Pinpoint the cell where the given text exists, returning its [x, y] midpoint coordinate. 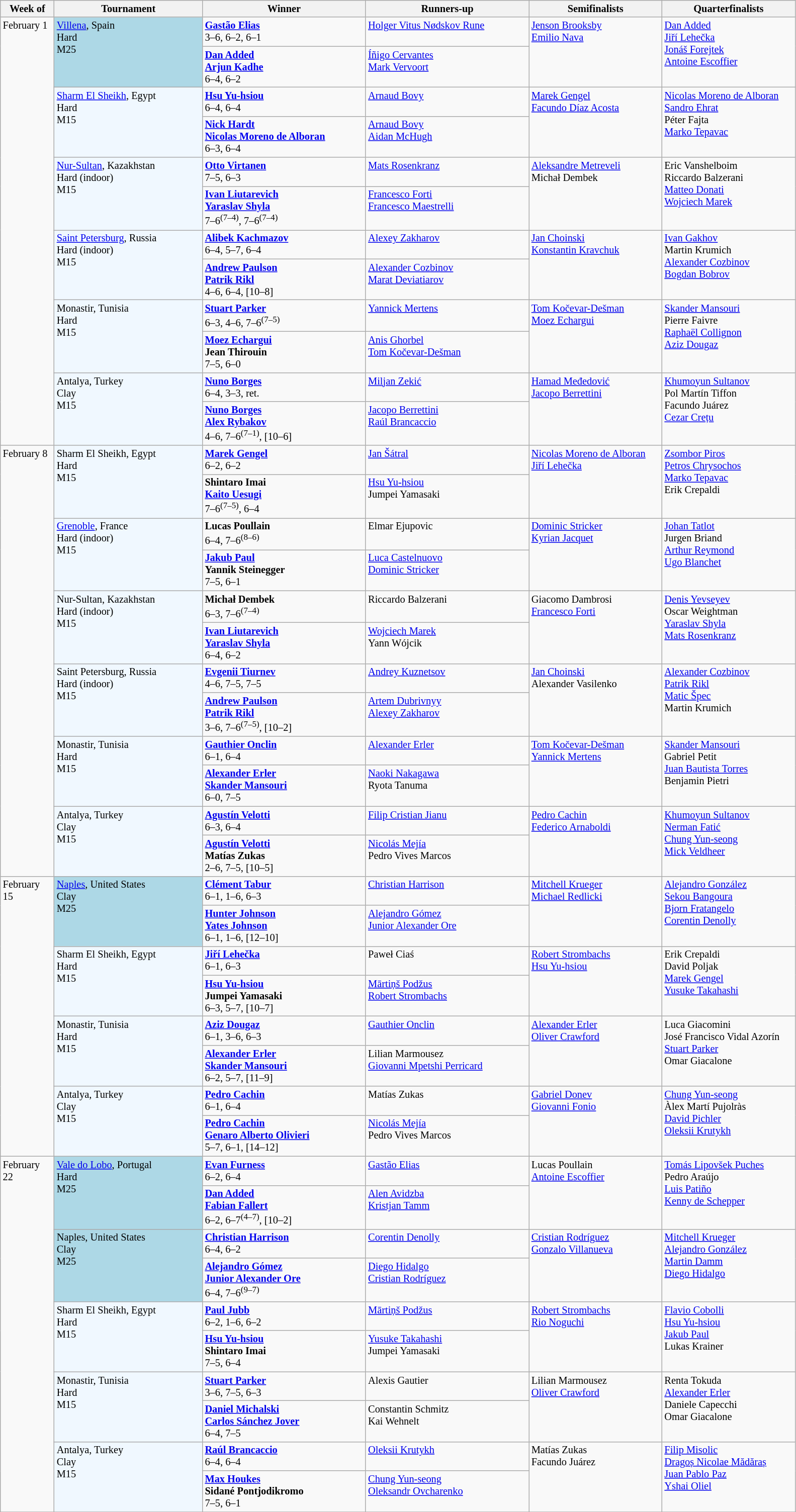
Stuart Parker 3–6, 7–5, 6–3 [285, 1386]
Nick Hardt Nicolas Moreno de Alboran 6–3, 6–4 [285, 137]
Alexander Erler Skander Mansouri 6–2, 5–7, [11–9] [285, 1066]
Pedro Cachin Genaro Alberto Olivieri 5–7, 6–1, [14–12] [285, 1136]
Alejandro González Sekou Bangoura Bjorn Fratangelo Corentin Denolly [729, 911]
Michał Dembek 6–3, 7–6(7–4) [285, 606]
Nicolas Moreno de Alboran Jiří Lehečka [595, 482]
Andrew Paulson Patrik Rikl 4–6, 6–4, [10–8] [285, 279]
Luca Castelnuovo Dominic Stricker [448, 570]
Hsu Yu-hsiou Shintaro Imai 7–5, 6–4 [285, 1351]
Alexey Zakharov [448, 244]
Lilian Marmousez Giovanni Mpetshi Perricard [448, 1066]
Corentin Denolly [448, 1244]
Villena, Spain Hard M25 [129, 52]
Lilian Marmousez Oliver Crawford [595, 1406]
Mārtiņš Podžus [448, 1316]
Yannick Mertens [448, 316]
Constantin Schmitz Kai Wehnelt [448, 1421]
Semifinalists [595, 9]
Andrew Paulson Patrik Rikl 3–6, 7–6(7–5), [10–2] [285, 714]
Paul Jubb 6–2, 1–6, 6–2 [285, 1316]
Alexander Erler Skander Mansouri 6–0, 7–5 [285, 786]
Mitchell Krueger Alejandro González Martin Damm Diego Hidalgo [729, 1266]
Chung Yun-seong Àlex Martí Pujolràs David Pichler Oleksii Krutykh [729, 1121]
Max Houkes Sidané Pontjodikromo 7–5, 6–1 [285, 1491]
Paweł Ciaś [448, 961]
Mārtiņš Podžus Robert Strombachs [448, 996]
Luca Giacomini José Francisco Vidal Azorín Stuart Parker Omar Giacalone [729, 1051]
Elmar Ejupovic [448, 534]
Naoki Nakagawa Ryota Tanuma [448, 786]
Anis Ghorbel Tom Kočevar-Dešman [448, 352]
Francesco Forti Francesco Maestrelli [448, 208]
Zsombor Piros Petros Chrysochos Marko Tepavac Erik Crepaldi [729, 482]
Andrey Kuznetsov [448, 678]
Alibek Kachmazov 6–4, 5–7, 6–4 [285, 244]
Arnaud Bovy Aidan McHugh [448, 137]
Alejandro Gómez Junior Alexander Ore 6–4, 7–6(9–7) [285, 1280]
Hamad Međedović Jacopo Berrettini [595, 409]
Jakub Paul Yannik Steinegger 7–5, 6–1 [285, 570]
Johan Tatlot Jurgen Briand Arthur Reymond Ugo Blanchet [729, 554]
Ivan Gakhov Martin Krumich Alexander Cozbinov Bogdan Bobrov [729, 264]
Daniel Michalski Carlos Sánchez Jover 6–4, 7–5 [285, 1421]
Marek Gengel Facundo Díaz Acosta [595, 122]
Gabriel Donev Giovanni Fonio [595, 1121]
Pedro Cachin Federico Arnaboldi [595, 841]
Otto Virtanen 7–5, 6–3 [285, 172]
Hunter Johnson Yates Johnson 6–1, 1–6, [12–10] [285, 925]
Artem Dubrivnyy Alexey Zakharov [448, 714]
Chung Yun-seong Oleksandr Ovcharenko [448, 1491]
Stuart Parker 6–3, 4–6, 7–6(7–5) [285, 316]
Tomás Lipovšek Puches Pedro Araújo Luis Patiño Kenny de Schepper [729, 1192]
Eric Vanshelboim Riccardo Balzerani Matteo Donati Wojciech Marek [729, 194]
Denis Yevseyev Oscar Weightman Yaraslav Shyla Mats Rosenkranz [729, 627]
Shintaro Imai Kaito Uesugi 7–6(7–5), 6–4 [285, 496]
Cristian Rodríguez Gonzalo Villanueva [595, 1266]
Ivan Liutarevich Yaraslav Shyla 7–6(7–4), 7–6(7–4) [285, 208]
Gastão Elias [448, 1171]
Lucas Poullain Antoine Escoffier [595, 1192]
Erik Crepaldi David Poljak Marek Gengel Yusuke Takahashi [729, 981]
Evgenii Tiurnev 4–6, 7–5, 7–5 [285, 678]
Nicolas Moreno de Alboran Sandro Ehrat Péter Fajta Marko Tepavac [729, 122]
Matías Zukas Facundo Juárez [595, 1477]
Christian Harrison 6–4, 6–2 [285, 1244]
Filip Misolic Dragoș Nicolae Mădăraș Juan Pablo Paz Yshai Oliel [729, 1477]
Tom Kočevar-Dešman Yannick Mertens [595, 771]
Moez Echargui Jean Thirouin 7–5, 6–0 [285, 352]
Agustín Velotti Matías Zukas 2–6, 7–5, [10–5] [285, 856]
Matías Zukas [448, 1101]
Lucas Poullain 6–4, 7–6(8–6) [285, 534]
Dan Added Jiří Lehečka Jonáš Forejtek Antoine Escoffier [729, 52]
Holger Vitus Nødskov Rune [448, 32]
Gauthier Onclin 6–1, 6–4 [285, 750]
Íñigo Cervantes Mark Vervoort [448, 67]
Winner [285, 9]
Jenson Brooksby Emilio Nava [595, 52]
Oleksii Krutykh [448, 1456]
Jiří Lehečka 6–1, 6–3 [285, 961]
Dan Added Fabian Fallert 6–2, 6–7(4–7), [10–2] [285, 1207]
Gastão Elias 3–6, 6–2, 6–1 [285, 32]
Skander Mansouri Gabriel Petit Juan Bautista Torres Benjamin Pietri [729, 771]
Christian Harrison [448, 891]
February 22 [27, 1334]
February 8 [27, 660]
Miljan Zekić [448, 387]
Robert Strombachs Rio Noguchi [595, 1336]
Raúl Brancaccio 6–4, 6–4 [285, 1456]
Riccardo Balzerani [448, 606]
Alexis Gautier [448, 1386]
Diego Hidalgo Cristian Rodríguez [448, 1280]
Arnaud Bovy [448, 102]
Jan Choinski Konstantin Kravchuk [595, 264]
Grenoble, France Hard (indoor) M15 [129, 554]
Pedro Cachin 6–1, 6–4 [285, 1101]
February 15 [27, 1016]
Ivan Liutarevich Yaraslav Shyla 6–4, 6–2 [285, 643]
Evan Furness 6–2, 6–4 [285, 1171]
Yusuke Takahashi Jumpei Yamasaki [448, 1351]
Robert Strombachs Hsu Yu-hsiou [595, 981]
Alen Avidzba Kristjan Tamm [448, 1207]
Mats Rosenkranz [448, 172]
Renta Tokuda Alexander Erler Daniele Capecchi Omar Giacalone [729, 1406]
Aziz Dougaz 6–1, 3–6, 6–3 [285, 1030]
Dan Added Arjun Kadhe 6–4, 6–2 [285, 67]
Filip Cristian Jianu [448, 821]
Mitchell Krueger Michael Redlicki [595, 911]
Giacomo Dambrosi Francesco Forti [595, 627]
Vale do Lobo, Portugal Hard M25 [129, 1192]
Nuno Borges 6–4, 3–3, ret. [285, 387]
Dominic Stricker Kyrian Jacquet [595, 554]
Jan Šátral [448, 460]
Tournament [129, 9]
Aleksandre Metreveli Michał Dembek [595, 194]
Hsu Yu-hsiou Jumpei Yamasaki 6–3, 5–7, [10–7] [285, 996]
Hsu Yu-hsiou 6–4, 6–4 [285, 102]
Alexander Cozbinov Marat Deviatiarov [448, 279]
Nuno Borges Alex Rybakov 4–6, 7–6(7–1), [10–6] [285, 423]
February 1 [27, 231]
Quarterfinalists [729, 9]
Clément Tabur 6–1, 1–6, 6–3 [285, 891]
Skander Mansouri Pierre Faivre Raphaël Collignon Aziz Dougaz [729, 337]
Alexander Erler [448, 750]
Hsu Yu-hsiou Jumpei Yamasaki [448, 496]
Agustín Velotti 6–3, 6–4 [285, 821]
Khumoyun Sultanov Pol Martín Tiffon Facundo Juárez Cezar Crețu [729, 409]
Week of [27, 9]
Jan Choinski Alexander Vasilenko [595, 700]
Alexander Cozbinov Patrik Rikl Matic Špec Martin Krumich [729, 700]
Khumoyun Sultanov Nerman Fatić Chung Yun-seong Mick Veldheer [729, 841]
Marek Gengel 6–2, 6–2 [285, 460]
Jacopo Berrettini Raúl Brancaccio [448, 423]
Gauthier Onclin [448, 1030]
Alexander Erler Oliver Crawford [595, 1051]
Alejandro Gómez Junior Alexander Ore [448, 925]
Tom Kočevar-Dešman Moez Echargui [595, 337]
Flavio Cobolli Hsu Yu-hsiou Jakub Paul Lukas Krainer [729, 1336]
Wojciech Marek Yann Wójcik [448, 643]
Runners-up [448, 9]
